From the cell containing the given text, extract its center point as [X, Y] coordinate. 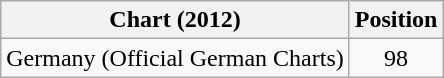
98 [396, 58]
Position [396, 20]
Chart (2012) [175, 20]
Germany (Official German Charts) [175, 58]
